Output the [x, y] coordinate of the center of the cell containing the given text.  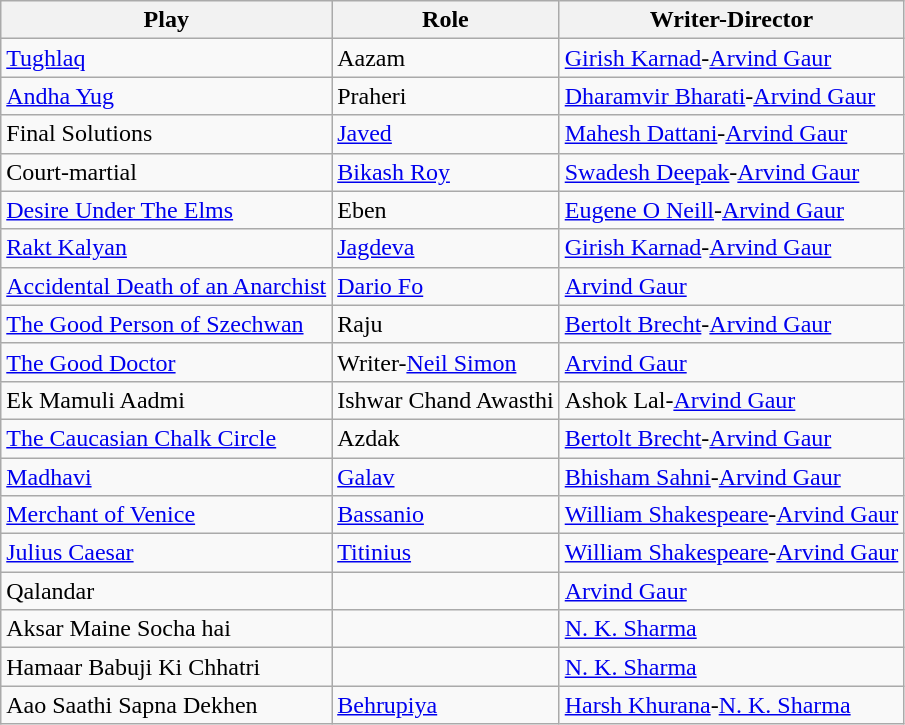
Merchant of Venice [166, 515]
Ek Mamuli Aadmi [166, 400]
Madhavi [166, 477]
The Good Person of Szechwan [166, 324]
Eben [446, 210]
Jagdeva [446, 248]
Bikash Roy [446, 172]
Dario Fo [446, 286]
Aao Saathi Sapna Dekhen [166, 705]
Ishwar Chand Awasthi [446, 400]
Writer-Director [732, 20]
Aksar Maine Socha hai [166, 629]
Mahesh Dattani-Arvind Gaur [732, 134]
Rakt Kalyan [166, 248]
The Caucasian Chalk Circle [166, 438]
Julius Caesar [166, 553]
The Good Doctor [166, 362]
Desire Under The Elms [166, 210]
Hamaar Babuji Ki Chhatri [166, 667]
Behrupiya [446, 705]
Ashok Lal-Arvind Gaur [732, 400]
Andha Yug [166, 96]
Accidental Death of an Anarchist [166, 286]
Tughlaq [166, 58]
Harsh Khurana-N. K. Sharma [732, 705]
Galav [446, 477]
Bassanio [446, 515]
Dharamvir Bharati-Arvind Gaur [732, 96]
Writer-Neil Simon [446, 362]
Court-martial [166, 172]
Bhisham Sahni-Arvind Gaur [732, 477]
Raju [446, 324]
Titinius [446, 553]
Praheri [446, 96]
Azdak [446, 438]
Final Solutions [166, 134]
Swadesh Deepak-Arvind Gaur [732, 172]
Role [446, 20]
Eugene O Neill-Arvind Gaur [732, 210]
Qalandar [166, 591]
Play [166, 20]
Javed [446, 134]
Aazam [446, 58]
